Determine the (X, Y) coordinate at the center of the cell enclosing the given text.  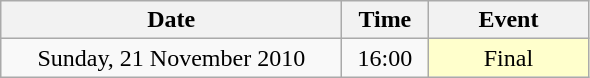
16:00 (385, 58)
Final (508, 58)
Date (172, 20)
Time (385, 20)
Sunday, 21 November 2010 (172, 58)
Event (508, 20)
